Identify which cell holds the provided text, then report its (X, Y) central coordinate. 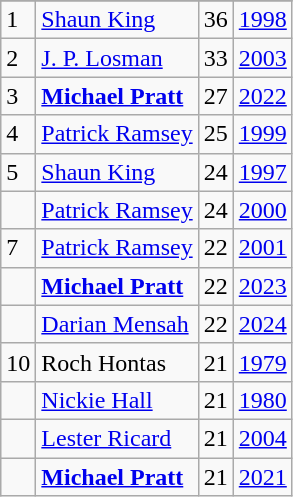
4 (18, 134)
1999 (262, 134)
33 (216, 58)
Roch Hontas (117, 362)
1998 (262, 20)
1 (18, 20)
7 (18, 248)
10 (18, 362)
2022 (262, 96)
27 (216, 96)
1997 (262, 172)
5 (18, 172)
Lester Ricard (117, 438)
2001 (262, 248)
2 (18, 58)
Nickie Hall (117, 400)
2023 (262, 286)
J. P. Losman (117, 58)
25 (216, 134)
2000 (262, 210)
3 (18, 96)
36 (216, 20)
2004 (262, 438)
1980 (262, 400)
2021 (262, 477)
Darian Mensah (117, 324)
1979 (262, 362)
2003 (262, 58)
2024 (262, 324)
